Scan for the cell matching the given text and deliver its [X, Y] coordinate at center. 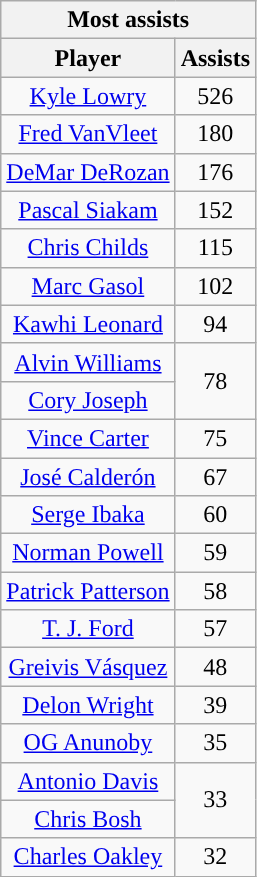
Greivis Vásquez [88, 667]
Kyle Lowry [88, 96]
39 [215, 705]
DeMar DeRozan [88, 172]
59 [215, 553]
José Calderón [88, 477]
Player [88, 58]
Marc Gasol [88, 286]
60 [215, 515]
Serge Ibaka [88, 515]
Kawhi Leonard [88, 324]
Assists [215, 58]
67 [215, 477]
T. J. Ford [88, 629]
Alvin Williams [88, 362]
78 [215, 381]
526 [215, 96]
32 [215, 857]
94 [215, 324]
Fred VanVleet [88, 134]
Charles Oakley [88, 857]
33 [215, 800]
102 [215, 286]
Patrick Patterson [88, 591]
58 [215, 591]
75 [215, 438]
35 [215, 743]
48 [215, 667]
152 [215, 210]
Norman Powell [88, 553]
176 [215, 172]
Pascal Siakam [88, 210]
Delon Wright [88, 705]
Vince Carter [88, 438]
Most assists [128, 20]
57 [215, 629]
Chris Childs [88, 248]
Cory Joseph [88, 400]
OG Anunoby [88, 743]
Chris Bosh [88, 819]
180 [215, 134]
115 [215, 248]
Antonio Davis [88, 781]
